Detect which cell encompasses the target text, then output its [x, y] center coordinate. 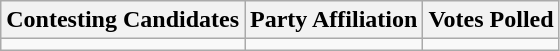
Votes Polled [491, 20]
Contesting Candidates [123, 20]
Party Affiliation [334, 20]
